Output the (x, y) coordinate of the center of the cell containing the given text.  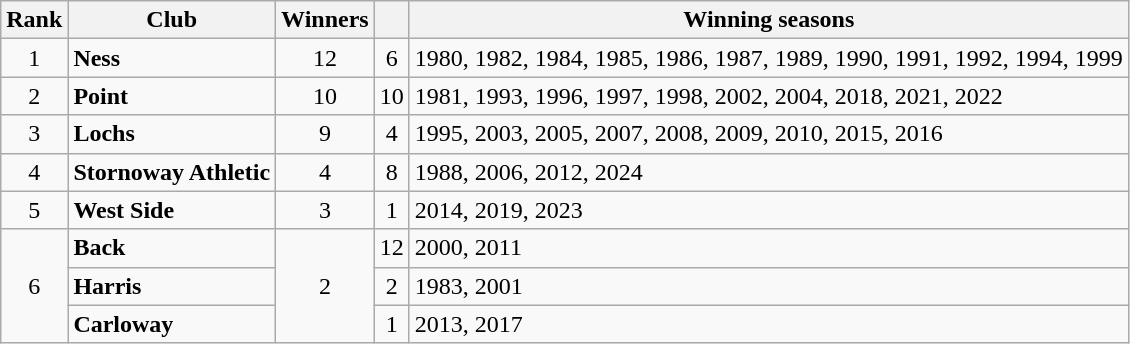
Point (172, 96)
9 (326, 134)
Winners (326, 20)
Harris (172, 286)
West Side (172, 210)
2000, 2011 (768, 248)
Stornoway Athletic (172, 172)
2014, 2019, 2023 (768, 210)
Winning seasons (768, 20)
Rank (34, 20)
5 (34, 210)
Lochs (172, 134)
1995, 2003, 2005, 2007, 2008, 2009, 2010, 2015, 2016 (768, 134)
1980, 1982, 1984, 1985, 1986, 1987, 1989, 1990, 1991, 1992, 1994, 1999 (768, 58)
Club (172, 20)
1981, 1993, 1996, 1997, 1998, 2002, 2004, 2018, 2021, 2022 (768, 96)
8 (392, 172)
2013, 2017 (768, 324)
Ness (172, 58)
Carloway (172, 324)
Back (172, 248)
1983, 2001 (768, 286)
1988, 2006, 2012, 2024 (768, 172)
